Scan for the cell matching the given text and deliver its [X, Y] coordinate at center. 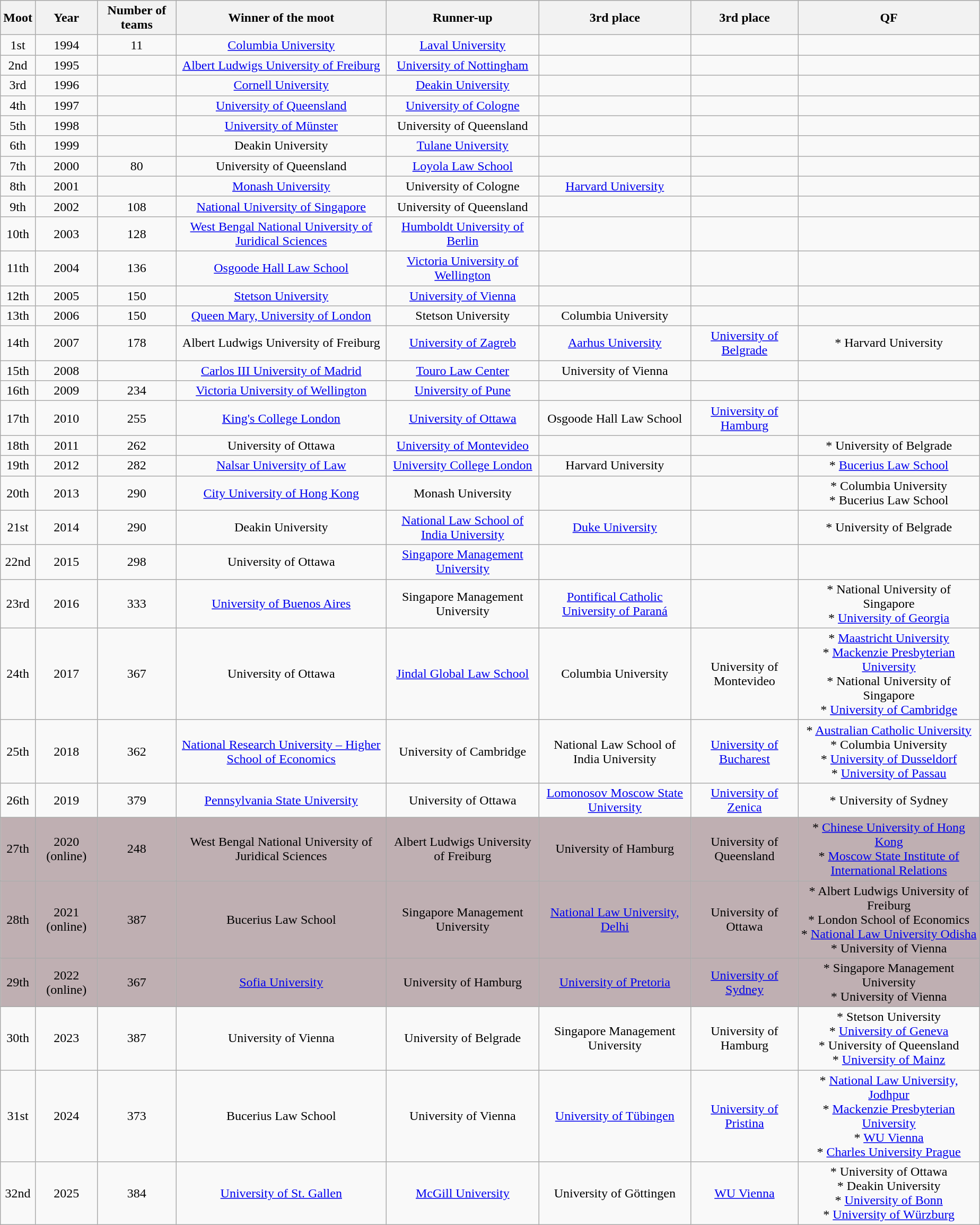
1995 [66, 65]
128 [137, 233]
29th [18, 983]
9th [18, 206]
Year [66, 18]
262 [137, 445]
15th [18, 371]
2012 [66, 466]
Carlos III University of Madrid [281, 371]
* Chinese University of Hong Kong * Moscow State Institute of International Relations [889, 848]
17th [18, 418]
Tulane University [462, 146]
1999 [66, 146]
Duke University [615, 527]
* Columbia University * Bucerius Law School [889, 493]
10th [18, 233]
2002 [66, 206]
80 [137, 166]
2nd [18, 65]
Jindal Global Law School [462, 673]
King's College London [281, 418]
2000 [66, 166]
University of Tübingen [615, 1116]
* Harvard University [889, 344]
362 [137, 751]
University of Pristina [745, 1116]
2019 [66, 800]
2010 [66, 418]
2015 [66, 562]
University College London [462, 466]
18th [18, 445]
McGill University [462, 1193]
University of Cambridge [462, 751]
WU Vienna [745, 1193]
* National Law University, Jodhpur * Mackenzie Presbyterian University * WU Vienna * Charles University Prague [889, 1116]
384 [137, 1193]
23rd [18, 603]
333 [137, 603]
26th [18, 800]
298 [137, 562]
* Bucerius Law School [889, 466]
Nalsar University of Law [281, 466]
2025 [66, 1193]
2020 (online) [66, 848]
2013 [66, 493]
11 [137, 45]
21st [18, 527]
Moot [18, 18]
22nd [18, 562]
University of Pretoria [615, 983]
1997 [66, 106]
2021 (online) [66, 919]
* Albert Ludwigs University of Freiburg * London School of Economics * National Law University Odisha * University of Vienna [889, 919]
Pennsylvania State University [281, 800]
7th [18, 166]
16th [18, 391]
University of Pune [462, 391]
2008 [66, 371]
Runner-up [462, 18]
14th [18, 344]
Lomonosov Moscow State University [615, 800]
University of Bucharest [745, 751]
2003 [66, 233]
2009 [66, 391]
2001 [66, 186]
Laval University [462, 45]
University of Buenos Aires [281, 603]
19th [18, 466]
178 [137, 344]
Loyola Law School [462, 166]
2022 (online) [66, 983]
University of Zagreb [462, 344]
2007 [66, 344]
2024 [66, 1116]
Cornell University [281, 85]
City University of Hong Kong [281, 493]
6th [18, 146]
University of St. Gallen [281, 1193]
31st [18, 1116]
National Research University – Higher School of Economics [281, 751]
2017 [66, 673]
108 [137, 206]
Queen Mary, University of London [281, 316]
* University of Ottawa * Deakin University * University of Bonn * University of Würzburg [889, 1193]
2018 [66, 751]
Touro Law Center [462, 371]
* Australian Catholic University * Columbia University * University of Dusseldorf * University of Passau [889, 751]
13th [18, 316]
2016 [66, 603]
234 [137, 391]
* Singapore Management University * University of Vienna [889, 983]
University of Münster [281, 126]
1996 [66, 85]
National University of Singapore [281, 206]
32nd [18, 1193]
12th [18, 295]
379 [137, 800]
2023 [66, 1038]
248 [137, 848]
24th [18, 673]
2005 [66, 295]
Sofia University [281, 983]
5th [18, 126]
1998 [66, 126]
Humboldt University of Berlin [462, 233]
Pontifical Catholic University of Paraná [615, 603]
2014 [66, 527]
University of Sydney [745, 983]
4th [18, 106]
25th [18, 751]
136 [137, 268]
Aarhus University [615, 344]
373 [137, 1116]
28th [18, 919]
University of Göttingen [615, 1193]
3rd [18, 85]
1st [18, 45]
University of Zenica [745, 800]
Number of teams [137, 18]
National Law University, Delhi [615, 919]
20th [18, 493]
2006 [66, 316]
2011 [66, 445]
Winner of the moot [281, 18]
8th [18, 186]
* Maastricht University * Mackenzie Presbyterian University * National University of Singapore * University of Cambridge [889, 673]
11th [18, 268]
* University of Sydney [889, 800]
27th [18, 848]
* Stetson University * University of Geneva * University of Queensland * University of Mainz [889, 1038]
QF [889, 18]
255 [137, 418]
2004 [66, 268]
1994 [66, 45]
* National University of Singapore * University of Georgia [889, 603]
30th [18, 1038]
282 [137, 466]
University of Nottingham [462, 65]
